Return (x, y) of the center of cell containing provided text 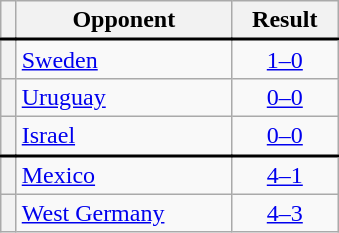
Sweden (124, 60)
West Germany (124, 213)
Opponent (124, 20)
Result (284, 20)
4–1 (284, 174)
Israel (124, 136)
1–0 (284, 60)
Uruguay (124, 97)
Mexico (124, 174)
4–3 (284, 213)
